Provide the (x, y) coordinate of the cell's center where the given text is located.  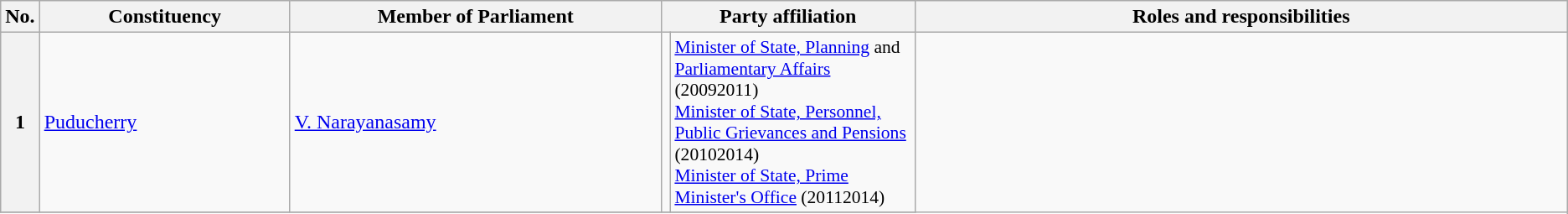
1 (20, 123)
Member of Parliament (476, 17)
No. (20, 17)
Puducherry (164, 123)
Constituency (164, 17)
Party affiliation (787, 17)
V. Narayanasamy (476, 123)
Roles and responsibilities (1241, 17)
